Locate the cell with the specified text and output its [X, Y] center coordinate. 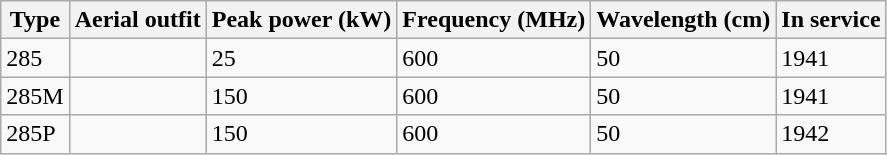
Frequency (MHz) [494, 20]
Aerial outfit [138, 20]
Type [35, 20]
In service [831, 20]
285 [35, 58]
1942 [831, 134]
285P [35, 134]
Wavelength (cm) [684, 20]
25 [302, 58]
Peak power (kW) [302, 20]
285M [35, 96]
